Return the (X, Y) coordinate for the center point of the cell that contains the specified text.  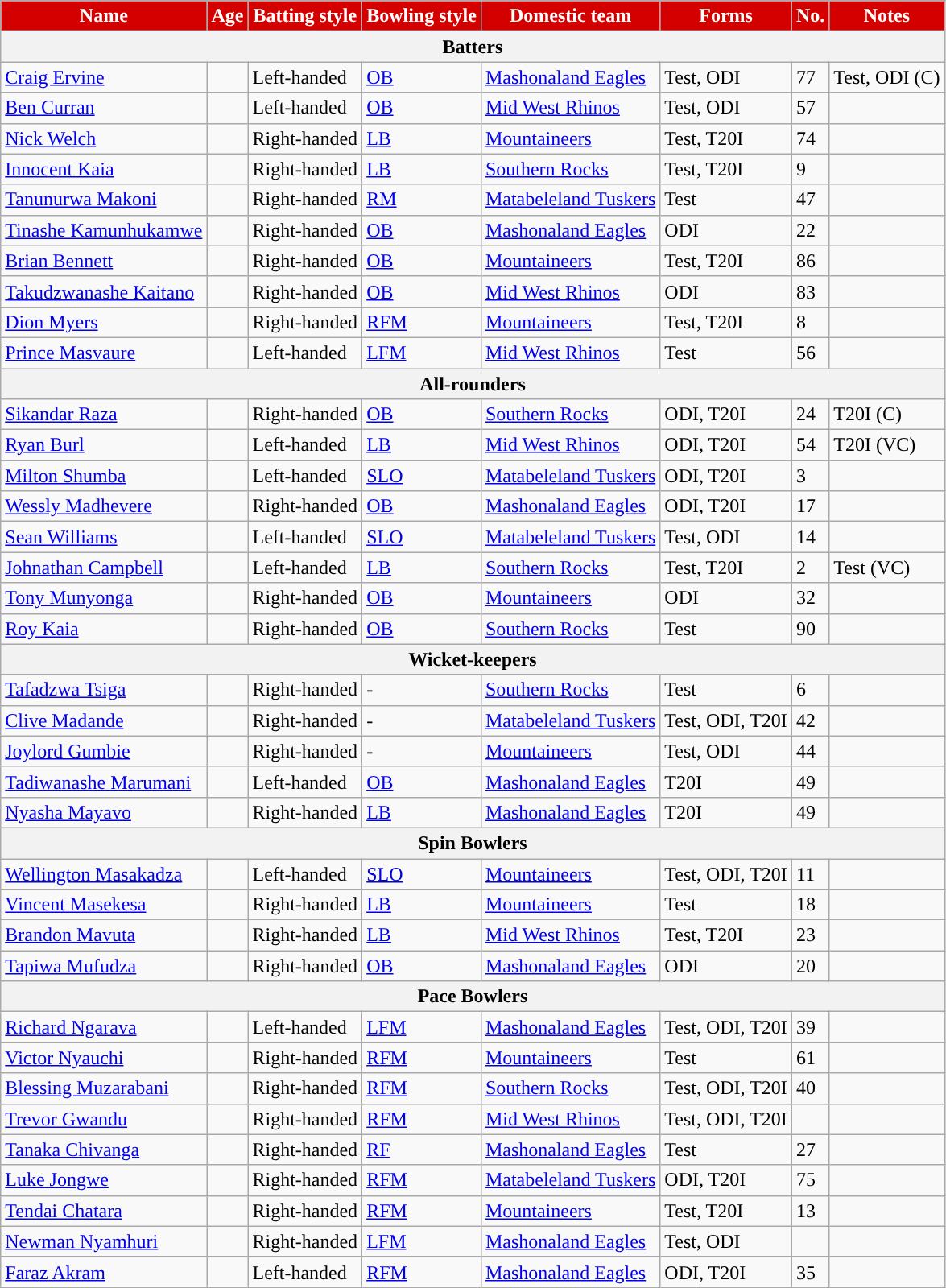
Tony Munyonga (104, 598)
Batters (473, 47)
42 (810, 720)
Innocent Kaia (104, 169)
90 (810, 629)
9 (810, 169)
Dion Myers (104, 322)
54 (810, 445)
35 (810, 1272)
Prince Masvaure (104, 353)
All-rounders (473, 384)
Joylord Gumbie (104, 751)
75 (810, 1180)
Sikandar Raza (104, 415)
Victor Nyauchi (104, 1058)
Test (VC) (887, 568)
Sean Williams (104, 537)
Ryan Burl (104, 445)
Tinashe Kamunhukamwe (104, 230)
Roy Kaia (104, 629)
11 (810, 873)
18 (810, 905)
Craig Ervine (104, 77)
61 (810, 1058)
57 (810, 108)
Tanaka Chivanga (104, 1150)
Tanunurwa Makoni (104, 200)
Nick Welch (104, 138)
Pace Bowlers (473, 997)
83 (810, 291)
74 (810, 138)
86 (810, 261)
RM (422, 200)
22 (810, 230)
Takudzwanashe Kaitano (104, 291)
47 (810, 200)
Name (104, 16)
Age (227, 16)
2 (810, 568)
Wicket-keepers (473, 659)
Spin Bowlers (473, 843)
Brandon Mavuta (104, 935)
56 (810, 353)
39 (810, 1027)
40 (810, 1088)
Newman Nyamhuri (104, 1241)
3 (810, 476)
Luke Jongwe (104, 1180)
Vincent Masekesa (104, 905)
T20I (VC) (887, 445)
Johnathan Campbell (104, 568)
Batting style (305, 16)
Wellington Masakadza (104, 873)
Tendai Chatara (104, 1211)
Tadiwanashe Marumani (104, 782)
27 (810, 1150)
8 (810, 322)
6 (810, 690)
Richard Ngarava (104, 1027)
Forms (726, 16)
RF (422, 1150)
Blessing Muzarabani (104, 1088)
Notes (887, 16)
32 (810, 598)
Nyasha Mayavo (104, 812)
Test, ODI (C) (887, 77)
Domestic team (570, 16)
Tapiwa Mufudza (104, 966)
20 (810, 966)
44 (810, 751)
Bowling style (422, 16)
Faraz Akram (104, 1272)
77 (810, 77)
Tafadzwa Tsiga (104, 690)
Clive Madande (104, 720)
17 (810, 506)
24 (810, 415)
23 (810, 935)
Milton Shumba (104, 476)
Wessly Madhevere (104, 506)
Trevor Gwandu (104, 1119)
No. (810, 16)
14 (810, 537)
Ben Curran (104, 108)
13 (810, 1211)
Brian Bennett (104, 261)
T20I (C) (887, 415)
